Return [X, Y] of the center of cell containing provided text 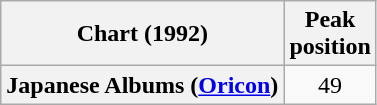
49 [330, 85]
Peakposition [330, 34]
Japanese Albums (Oricon) [142, 85]
Chart (1992) [142, 34]
